Capture the cell that displays the provided text and extract its [x, y] central coordinate. 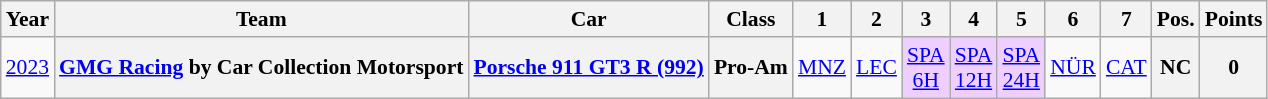
7 [1126, 19]
SPA6H [926, 68]
Points [1234, 19]
NC [1176, 68]
2 [876, 19]
Pos. [1176, 19]
3 [926, 19]
Porsche 911 GT3 R (992) [588, 68]
Class [751, 19]
SPA12H [974, 68]
GMG Racing by Car Collection Motorsport [261, 68]
CAT [1126, 68]
Pro-Am [751, 68]
2023 [28, 68]
Car [588, 19]
LEC [876, 68]
6 [1073, 19]
1 [822, 19]
SPA24H [1021, 68]
5 [1021, 19]
Year [28, 19]
0 [1234, 68]
Team [261, 19]
MNZ [822, 68]
4 [974, 19]
NÜR [1073, 68]
